Search for the cell housing the specified text and yield its (X, Y) center coordinate. 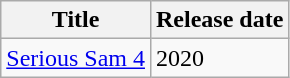
Serious Sam 4 (76, 58)
Release date (219, 20)
Title (76, 20)
2020 (219, 58)
